Detect which cell encompasses the target text, then output its [x, y] center coordinate. 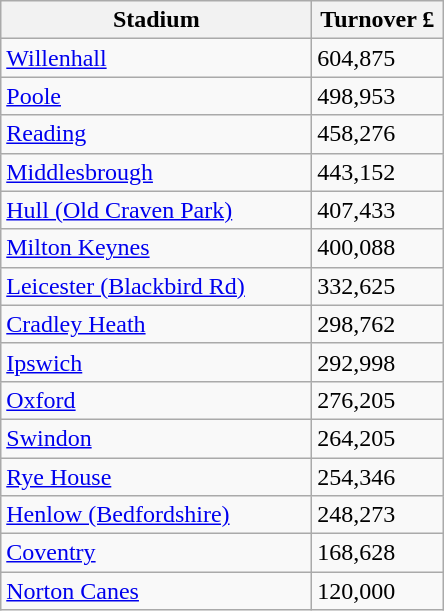
Stadium [156, 20]
Rye House [156, 477]
443,152 [378, 172]
Coventry [156, 553]
120,000 [378, 591]
Reading [156, 134]
248,273 [378, 515]
Milton Keynes [156, 248]
407,433 [378, 210]
298,762 [378, 324]
400,088 [378, 248]
498,953 [378, 96]
292,998 [378, 362]
458,276 [378, 134]
Middlesbrough [156, 172]
Turnover £ [378, 20]
Henlow (Bedfordshire) [156, 515]
254,346 [378, 477]
168,628 [378, 553]
Cradley Heath [156, 324]
Norton Canes [156, 591]
332,625 [378, 286]
Leicester (Blackbird Rd) [156, 286]
Oxford [156, 400]
604,875 [378, 58]
Ipswich [156, 362]
Hull (Old Craven Park) [156, 210]
264,205 [378, 438]
Poole [156, 96]
276,205 [378, 400]
Swindon [156, 438]
Willenhall [156, 58]
